Return the (x, y) coordinate for the center point of the cell that contains the specified text.  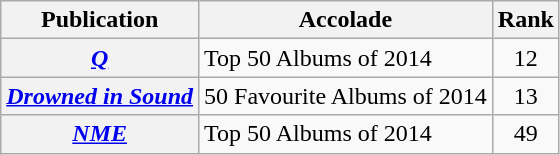
50 Favourite Albums of 2014 (346, 96)
Publication (100, 20)
Accolade (346, 20)
12 (526, 58)
Rank (526, 20)
49 (526, 134)
13 (526, 96)
Drowned in Sound (100, 96)
Q (100, 58)
NME (100, 134)
